Return (x, y) of the center of cell containing provided text 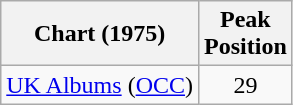
29 (246, 85)
UK Albums (OCC) (100, 85)
Chart (1975) (100, 34)
PeakPosition (246, 34)
